Determine the [X, Y] coordinate at the center of the cell enclosing the given text.  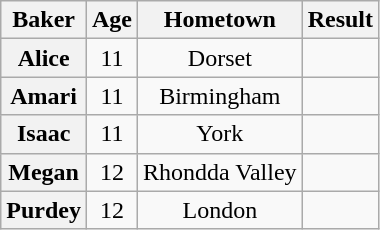
Alice [44, 58]
Result [340, 20]
Purdey [44, 210]
Megan [44, 172]
Amari [44, 96]
Baker [44, 20]
York [220, 134]
London [220, 210]
Age [112, 20]
Rhondda Valley [220, 172]
Birmingham [220, 96]
Isaac [44, 134]
Dorset [220, 58]
Hometown [220, 20]
